Return the [x, y] coordinate for the center point of the cell that contains the specified text.  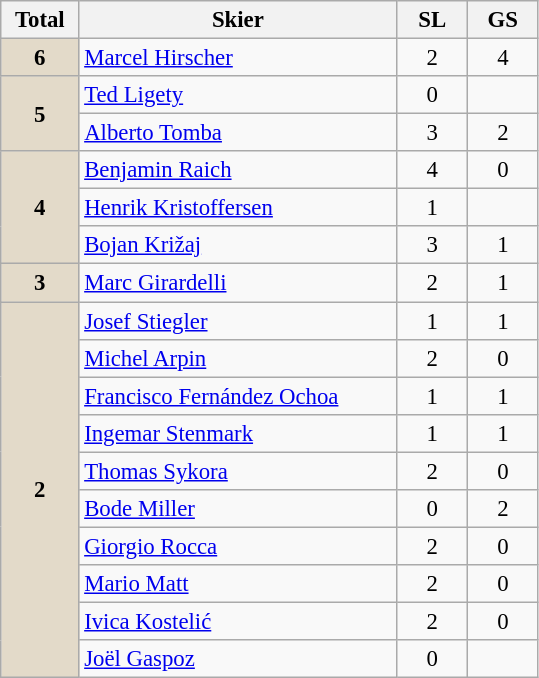
Ivica Kostelić [238, 621]
Josef Stiegler [238, 321]
SL [432, 20]
Total [40, 20]
Thomas Sykora [238, 471]
Skier [238, 20]
GS [504, 20]
Marc Girardelli [238, 283]
Michel Arpin [238, 358]
Mario Matt [238, 584]
Henrik Kristoffersen [238, 208]
Alberto Tomba [238, 133]
Marcel Hirscher [238, 58]
Joël Gaspoz [238, 659]
Benjamin Raich [238, 170]
Giorgio Rocca [238, 546]
Francisco Fernández Ochoa [238, 396]
5 [40, 114]
6 [40, 58]
Bojan Križaj [238, 245]
Ted Ligety [238, 95]
Ingemar Stenmark [238, 433]
Bode Miller [238, 509]
